Return [X, Y] of the center of cell containing provided text 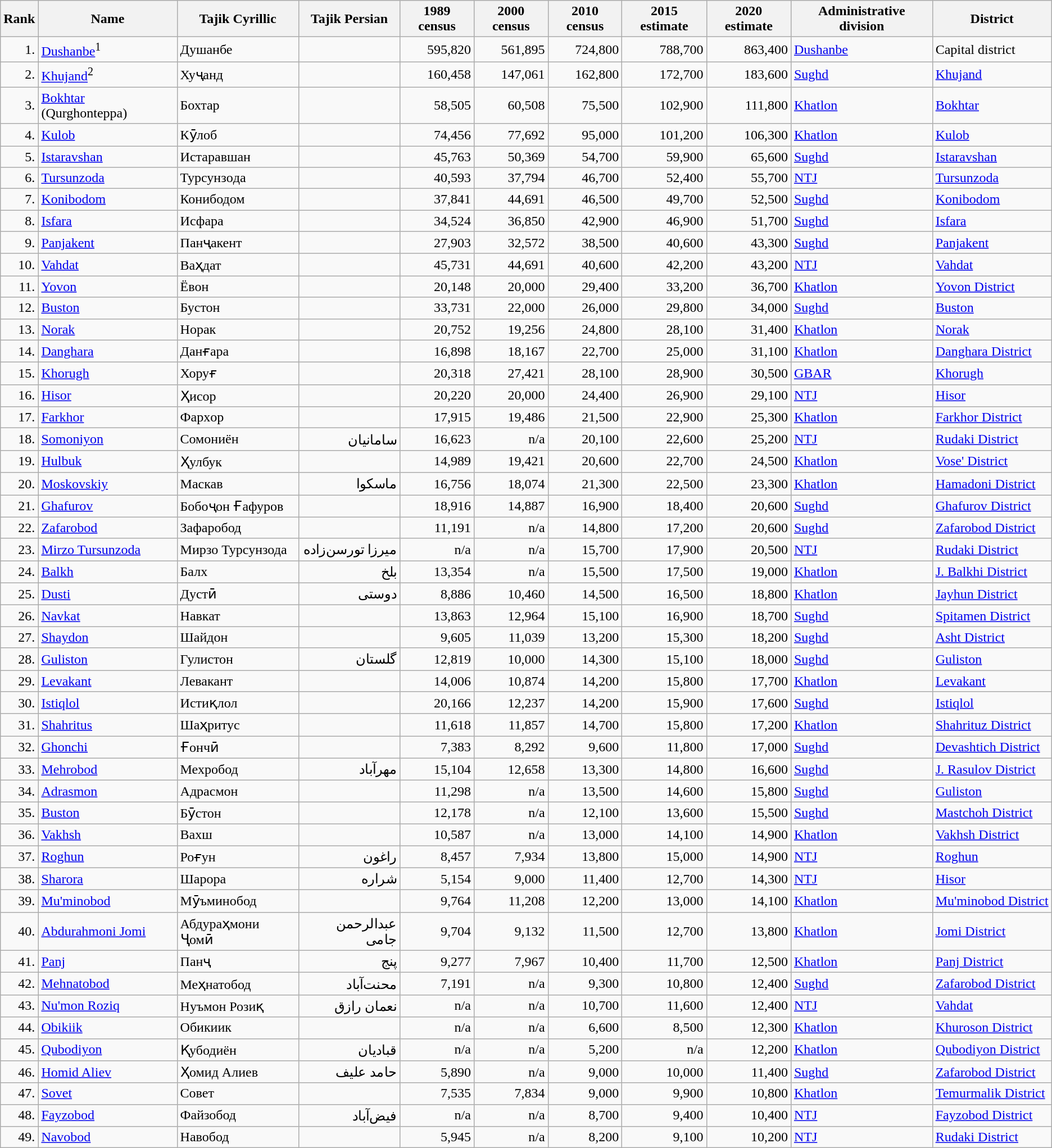
13,354 [437, 572]
Vose' District [992, 461]
18. [19, 439]
Balkh [108, 572]
Абдураҳмони Ҷомӣ [238, 931]
قبادیان [350, 1050]
36,850 [511, 221]
22,500 [664, 484]
Истиқлол [238, 703]
52,500 [749, 199]
Dushanbe [861, 49]
Исфара [238, 221]
17,900 [664, 550]
Sharora [108, 879]
گلستان [350, 659]
Ҳомид Алиев [238, 1072]
2000 census [511, 19]
Dushanbe1 [108, 49]
21,300 [585, 484]
22,600 [664, 439]
Дустӣ [238, 594]
65,600 [749, 157]
38. [19, 879]
14,700 [585, 725]
9,704 [437, 931]
Mu'minobod [108, 901]
بلخ [350, 572]
20,148 [437, 287]
Совет [238, 1093]
17. [19, 418]
Левакант [238, 681]
102,900 [664, 106]
20,318 [437, 374]
20,166 [437, 703]
Ҳулбук [238, 461]
17,915 [437, 418]
Temurmalik District [992, 1093]
37,794 [511, 178]
29. [19, 681]
Mehnatobod [108, 984]
10,460 [511, 594]
Mehrobod [108, 769]
33,731 [437, 308]
Нуъмон Розиқ [238, 1006]
48. [19, 1115]
38,500 [585, 243]
5,890 [437, 1072]
46. [19, 1072]
12,237 [511, 703]
36,700 [749, 287]
22,000 [511, 308]
Конибодом [238, 199]
58,505 [437, 106]
11,039 [511, 637]
41. [19, 961]
Obikiik [108, 1028]
19,256 [511, 329]
12,819 [437, 659]
Yovon [108, 287]
25,200 [749, 439]
8,886 [437, 594]
46,500 [585, 199]
8. [19, 221]
10,587 [437, 834]
Навобод [238, 1137]
J. Balkhi District [992, 572]
10. [19, 265]
595,820 [437, 49]
2010 census [585, 19]
9,132 [511, 931]
42,900 [585, 221]
18,167 [511, 351]
Гулистон [238, 659]
46,700 [585, 178]
Шаҳритус [238, 725]
147,061 [511, 74]
میرزا تورسن‌زاده [350, 550]
شراره [350, 879]
عبدالرحمن جامی [350, 931]
11,800 [664, 747]
43,200 [749, 265]
Бохтар [238, 106]
Capital district [992, 49]
Adrasmon [108, 791]
راغون [350, 857]
17,000 [749, 747]
Вахш [238, 834]
Tajik Persian [350, 19]
11. [19, 287]
29,800 [664, 308]
20,500 [749, 550]
Ghafurov [108, 506]
Dusti [108, 594]
Бӯстон [238, 813]
6,600 [585, 1028]
12. [19, 308]
12,100 [585, 813]
45,731 [437, 265]
24,400 [585, 396]
24. [19, 572]
172,700 [664, 74]
17,600 [749, 703]
1. [19, 49]
Asht District [992, 637]
5,200 [585, 1050]
Ҳисор [238, 396]
Данғара [238, 351]
21,500 [585, 418]
20,100 [585, 439]
34. [19, 791]
49. [19, 1137]
Турсунзoдa [238, 178]
16,500 [664, 594]
9,300 [585, 984]
5. [19, 157]
8,700 [585, 1115]
Devashtich District [992, 747]
8,292 [511, 747]
Somoniyon [108, 439]
Ghonchi [108, 747]
52,400 [664, 178]
11,618 [437, 725]
27,421 [511, 374]
20,752 [437, 329]
Кӯлоб [238, 135]
11,600 [664, 1006]
Хуҷанд [238, 74]
17,700 [749, 681]
Jomi District [992, 931]
پنج [350, 961]
Hamadoni District [992, 484]
46,900 [664, 221]
Yovon District [992, 287]
Abdurahmoni Jomi [108, 931]
5,945 [437, 1137]
29,400 [585, 287]
44. [19, 1028]
106,300 [749, 135]
9,277 [437, 961]
Khujand [992, 74]
Қубодиён [238, 1050]
37,841 [437, 199]
6. [19, 178]
Панҷ [238, 961]
9,764 [437, 901]
18,400 [664, 506]
2020 estimate [749, 19]
13,500 [585, 791]
13. [19, 329]
Tajik Cyrillic [238, 19]
32,572 [511, 243]
Panj District [992, 961]
Маскав [238, 484]
Bokhtar (Qurghonteppa) [108, 106]
788,700 [664, 49]
20,220 [437, 396]
Jayhun District [992, 594]
863,400 [749, 49]
17,500 [664, 572]
Роғун [238, 857]
75,500 [585, 106]
15,300 [664, 637]
Fayzobod District [992, 1115]
31,100 [749, 351]
33,200 [664, 287]
14. [19, 351]
30,500 [749, 374]
20. [19, 484]
13,300 [585, 769]
11,857 [511, 725]
District [992, 19]
16,898 [437, 351]
55,700 [749, 178]
40. [19, 931]
15,900 [664, 703]
24,800 [585, 329]
28. [19, 659]
23,300 [749, 484]
Mirzo Tursunzoda [108, 550]
74,456 [437, 135]
Мехробод [238, 769]
نعمان رازق [350, 1006]
Шарора [238, 879]
35. [19, 813]
45,763 [437, 157]
Hulbuk [108, 461]
Farkhor [108, 418]
43. [19, 1006]
18,800 [749, 594]
دوستی [350, 594]
22. [19, 528]
12,500 [749, 961]
54,700 [585, 157]
14,989 [437, 461]
Мӯъминобод [238, 901]
19,000 [749, 572]
Qubodiyon [108, 1050]
31. [19, 725]
Farkhor District [992, 418]
31,400 [749, 329]
95,000 [585, 135]
9,600 [585, 747]
15. [19, 374]
16. [19, 396]
9. [19, 243]
101,200 [664, 135]
Файзобод [238, 1115]
Истаравшан [238, 157]
Панҷакент [238, 243]
18,200 [749, 637]
12,178 [437, 813]
7,934 [511, 857]
42. [19, 984]
Фархoр [238, 418]
11,208 [511, 901]
Mu'minobod District [992, 901]
Меҳнатобод [238, 984]
7,834 [511, 1093]
16,756 [437, 484]
9,400 [664, 1115]
Khujand2 [108, 74]
Panj [108, 961]
12,658 [511, 769]
26,000 [585, 308]
7,967 [511, 961]
Навкат [238, 616]
Зафаробод [238, 528]
27. [19, 637]
9,605 [437, 637]
21. [19, 506]
Бобоҷон Ғафуров [238, 506]
Moskovskiy [108, 484]
Navkat [108, 616]
37. [19, 857]
7,535 [437, 1093]
Danghara District [992, 351]
183,600 [749, 74]
22,900 [664, 418]
8,457 [437, 857]
13,863 [437, 616]
5,154 [437, 879]
Name [108, 19]
9,900 [664, 1093]
18,000 [749, 659]
2. [19, 74]
Mastchoh District [992, 813]
49,700 [664, 199]
Ваҳдат [238, 265]
7. [19, 199]
28,900 [664, 374]
11,191 [437, 528]
33. [19, 769]
Bokhtar [992, 106]
18,916 [437, 506]
19,486 [511, 418]
60,508 [511, 106]
14,006 [437, 681]
حامد علیف [350, 1072]
34,000 [749, 308]
Адрасмoн [238, 791]
15,700 [585, 550]
J. Rasulov District [992, 769]
10,700 [585, 1006]
Danghara [108, 351]
سامانیان [350, 439]
Rank [19, 19]
18,700 [749, 616]
Qubodiyon District [992, 1050]
Сомониён [238, 439]
Балх [238, 572]
Мирзо Турсунзода [238, 550]
25,300 [749, 418]
Homid Aliev [108, 1072]
11,700 [664, 961]
24,500 [749, 461]
12,964 [511, 616]
14,887 [511, 506]
15,104 [437, 769]
11,298 [437, 791]
10,874 [511, 681]
3. [19, 106]
Khuroson District [992, 1028]
8,200 [585, 1137]
8,500 [664, 1028]
39. [19, 901]
18,074 [511, 484]
13,600 [664, 813]
GBAR [861, 374]
9,100 [664, 1137]
Sovet [108, 1093]
Душанбе [238, 49]
34,524 [437, 221]
43,300 [749, 243]
26. [19, 616]
Shahritus [108, 725]
23. [19, 550]
Шайдон [238, 637]
Ghafurov District [992, 506]
Shahrituz District [992, 725]
Shaydon [108, 637]
Нoрaк [238, 329]
30. [19, 703]
1989 census [437, 19]
25,000 [664, 351]
51,700 [749, 221]
Обикиик [238, 1028]
Vakhsh [108, 834]
Spitamen District [992, 616]
11,500 [585, 931]
15,000 [664, 857]
Ёвон [238, 287]
77,692 [511, 135]
19,421 [511, 461]
12,300 [749, 1028]
25. [19, 594]
Хоруғ [238, 374]
14,600 [664, 791]
محنت‌آباد [350, 984]
Administrative division [861, 19]
Zafarobod [108, 528]
29,100 [749, 396]
ماسکوا [350, 484]
111,800 [749, 106]
160,458 [437, 74]
36. [19, 834]
7,191 [437, 984]
Vakhsh District [992, 834]
40,593 [437, 178]
16,623 [437, 439]
27,903 [437, 243]
4. [19, 135]
50,369 [511, 157]
فیض‌آباد [350, 1115]
Ғончӣ [238, 747]
42,200 [664, 265]
59,900 [664, 157]
Fayzobod [108, 1115]
Бустон [238, 308]
مهرآباد [350, 769]
561,895 [511, 49]
162,800 [585, 74]
19. [19, 461]
724,800 [585, 49]
Navobod [108, 1137]
26,900 [664, 396]
16,600 [749, 769]
7,383 [437, 747]
Nu'mon Roziq [108, 1006]
10,200 [749, 1137]
14,500 [585, 594]
32. [19, 747]
47. [19, 1093]
13,200 [585, 637]
2015 estimate [664, 19]
45. [19, 1050]
